Detect which cell encompasses the target text, then output its (x, y) center coordinate. 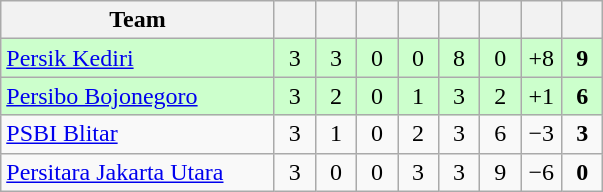
−3 (542, 134)
−6 (542, 172)
+1 (542, 96)
+8 (542, 58)
Persitara Jakarta Utara (138, 172)
Persibo Bojonegoro (138, 96)
Persik Kediri (138, 58)
8 (460, 58)
Team (138, 20)
PSBI Blitar (138, 134)
